Output the [x, y] coordinate of the center of the cell containing the given text.  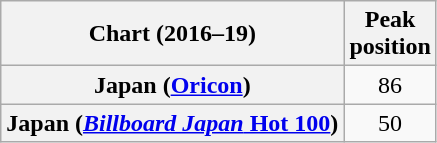
Peakposition [390, 34]
Japan (Billboard Japan Hot 100) [172, 123]
50 [390, 123]
Chart (2016–19) [172, 34]
86 [390, 85]
Japan (Oricon) [172, 85]
